Scan for the cell matching the given text and deliver its (x, y) coordinate at center. 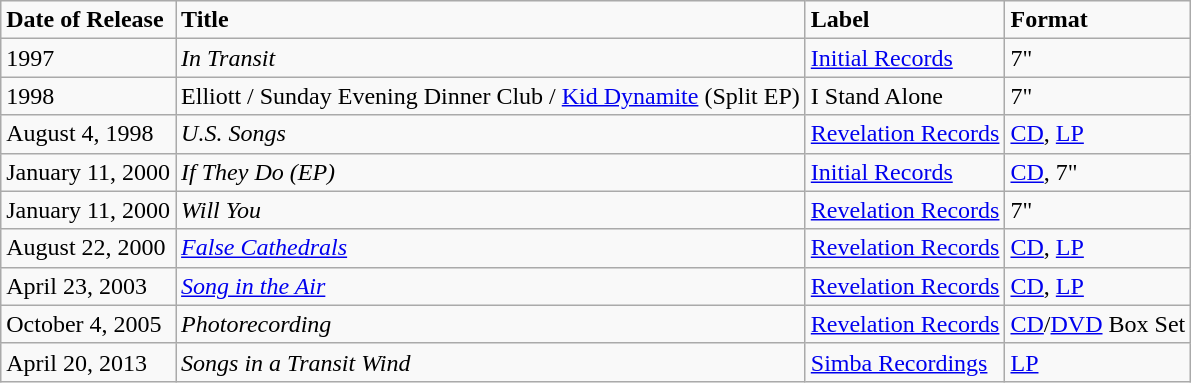
Format (1098, 20)
False Cathedrals (491, 248)
U.S. Songs (491, 134)
August 22, 2000 (88, 248)
Will You (491, 210)
Song in the Air (491, 286)
Label (905, 20)
August 4, 1998 (88, 134)
In Transit (491, 58)
Title (491, 20)
Date of Release (88, 20)
CD, 7" (1098, 172)
Elliott / Sunday Evening Dinner Club / Kid Dynamite (Split EP) (491, 96)
If They Do (EP) (491, 172)
October 4, 2005 (88, 324)
Simba Recordings (905, 362)
April 20, 2013 (88, 362)
1998 (88, 96)
Songs in a Transit Wind (491, 362)
CD/DVD Box Set (1098, 324)
Photorecording (491, 324)
I Stand Alone (905, 96)
April 23, 2003 (88, 286)
1997 (88, 58)
LP (1098, 362)
